For the text-containing cell, return its midpoint in (X, Y) coordinate format. 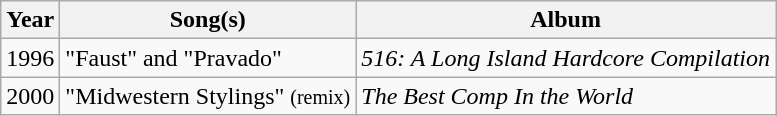
2000 (30, 96)
Year (30, 20)
The Best Comp In the World (566, 96)
Album (566, 20)
Song(s) (208, 20)
"Midwestern Stylings" (remix) (208, 96)
516: A Long Island Hardcore Compilation (566, 58)
1996 (30, 58)
"Faust" and "Pravado" (208, 58)
